Identify which cell holds the provided text, then report its [x, y] central coordinate. 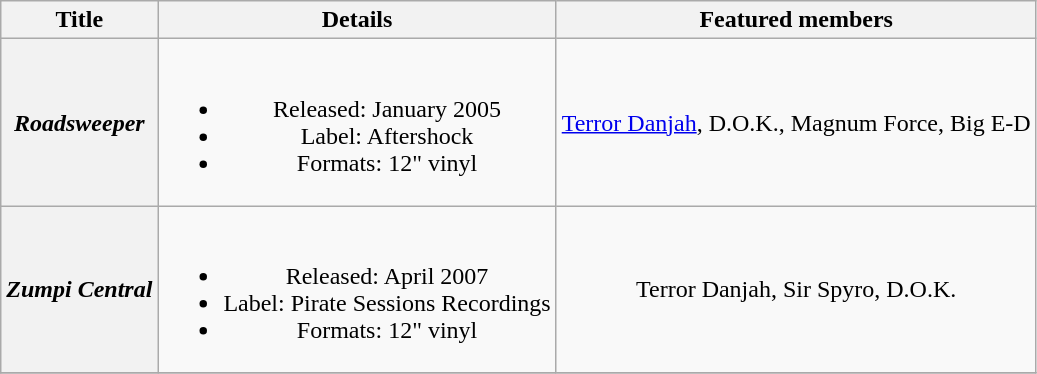
Details [357, 20]
Released: April 2007Label: Pirate Sessions RecordingsFormats: 12" vinyl [357, 290]
Terror Danjah, Sir Spyro, D.O.K. [796, 290]
Featured members [796, 20]
Roadsweeper [80, 122]
Zumpi Central [80, 290]
Terror Danjah, D.O.K., Magnum Force, Big E-D [796, 122]
Released: January 2005Label: AftershockFormats: 12" vinyl [357, 122]
Title [80, 20]
